Determine the (X, Y) coordinate at the center of the cell enclosing the given text.  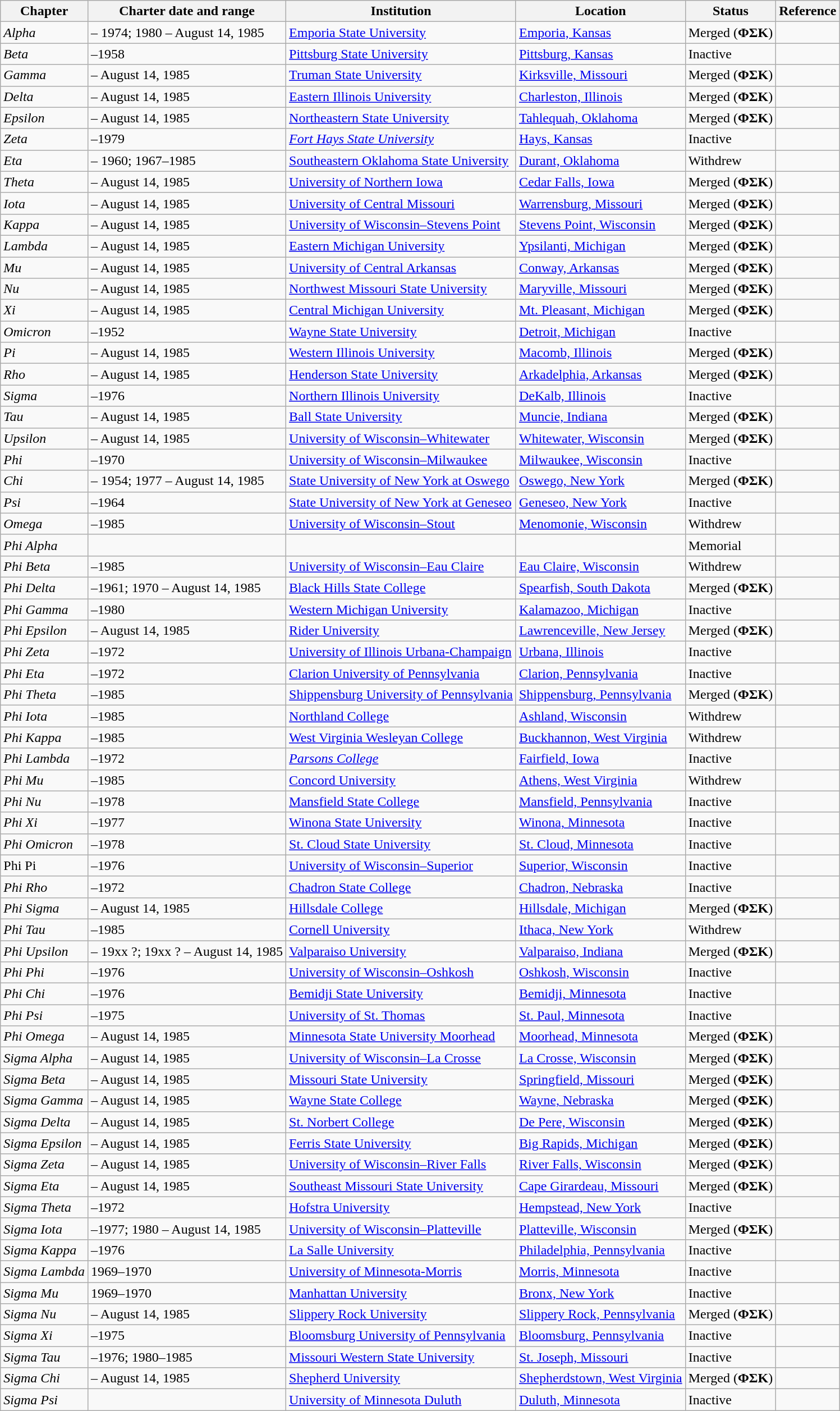
Northwest Missouri State University (401, 289)
Urbana, Illinois (600, 652)
Geneseo, New York (600, 502)
Sigma Beta (44, 1079)
Oswego, New York (600, 481)
Pittsburg State University (401, 54)
Hillsdale College (401, 908)
–1976; 1980–1985 (186, 1357)
Delta (44, 97)
Winona, Minnesota (600, 823)
Kirksville, Missouri (600, 75)
Ithaca, New York (600, 929)
University of Wisconsin–Platteville (401, 1229)
Phi (44, 460)
St. Norbert College (401, 1122)
Central Michigan University (401, 310)
University of Wisconsin–Stout (401, 524)
–1952 (186, 332)
State University of New York at Oswego (401, 481)
Emporia State University (401, 33)
Chadron, Nebraska (600, 887)
– 1974; 1980 – August 14, 1985 (186, 33)
Spearfish, South Dakota (600, 588)
Phi Omicron (44, 844)
Stevens Point, Wisconsin (600, 225)
Upsilon (44, 438)
Zeta (44, 139)
Henderson State University (401, 374)
State University of New York at Geneseo (401, 502)
Phi Chi (44, 994)
Sigma Iota (44, 1229)
Phi Eta (44, 674)
Sigma Chi (44, 1378)
University of Northern Iowa (401, 182)
University of Wisconsin–River Falls (401, 1165)
Bemidji State University (401, 994)
Phi Xi (44, 823)
Sigma Epsilon (44, 1143)
Arkadelphia, Arkansas (600, 374)
Charleston, Illinois (600, 97)
Pittsburg, Kansas (600, 54)
Omicron (44, 332)
Phi Sigma (44, 908)
Winona State University (401, 823)
Sigma Theta (44, 1207)
Eau Claire, Wisconsin (600, 566)
Macomb, Illinois (600, 353)
Epsilon (44, 118)
Memorial (731, 545)
– 19xx ?; 19xx ? – August 14, 1985 (186, 951)
Phi Mu (44, 780)
Phi Epsilon (44, 631)
–1979 (186, 139)
Ypsilanti, Michigan (600, 246)
University of St. Thomas (401, 1015)
–1970 (186, 460)
University of Minnesota Duluth (401, 1400)
–1977 (186, 823)
Detroit, Michigan (600, 332)
Eta (44, 161)
Psi (44, 502)
Sigma Delta (44, 1122)
Athens, West Virginia (600, 780)
Chadron State College (401, 887)
Southeast Missouri State University (401, 1186)
– 1960; 1967–1985 (186, 161)
Phi Kappa (44, 737)
Fairfield, Iowa (600, 759)
Shippensburg, Pennsylvania (600, 695)
Parsons College (401, 759)
Reference (808, 11)
Wayne, Nebraska (600, 1101)
Hays, Kansas (600, 139)
Phi Theta (44, 695)
Chapter (44, 11)
Northern Illinois University (401, 396)
DeKalb, Illinois (600, 396)
Milwaukee, Wisconsin (600, 460)
Clarion, Pennsylvania (600, 674)
Minnesota State University Moorhead (401, 1037)
St. Cloud, Minnesota (600, 844)
Sigma Xi (44, 1336)
Phi Psi (44, 1015)
La Crosse, Wisconsin (600, 1058)
Phi Rho (44, 887)
Status (731, 11)
Buckhannon, West Virginia (600, 737)
La Salle University (401, 1250)
Kappa (44, 225)
Maryville, Missouri (600, 289)
Manhattan University (401, 1293)
Phi Gamma (44, 609)
Big Rapids, Michigan (600, 1143)
Bemidji, Minnesota (600, 994)
Truman State University (401, 75)
Phi Pi (44, 865)
Phi Alpha (44, 545)
University of Wisconsin–Whitewater (401, 438)
Rider University (401, 631)
Black Hills State College (401, 588)
Beta (44, 54)
Sigma Kappa (44, 1250)
Location (600, 11)
Concord University (401, 780)
Shippensburg University of Pennsylvania (401, 695)
Menomonie, Wisconsin (600, 524)
St. Paul, Minnesota (600, 1015)
Kalamazoo, Michigan (600, 609)
Wayne State College (401, 1101)
Rho (44, 374)
–1977; 1980 – August 14, 1985 (186, 1229)
Ashland, Wisconsin (600, 716)
Sigma Alpha (44, 1058)
University of Central Arkansas (401, 268)
Missouri State University (401, 1079)
Missouri Western State University (401, 1357)
Cape Girardeau, Missouri (600, 1186)
Theta (44, 182)
– 1954; 1977 – August 14, 1985 (186, 481)
Pi (44, 353)
Bronx, New York (600, 1293)
St. Cloud State University (401, 844)
Mu (44, 268)
St. Joseph, Missouri (600, 1357)
Mansfield State College (401, 801)
Mansfield, Pennsylvania (600, 801)
Whitewater, Wisconsin (600, 438)
Conway, Arkansas (600, 268)
Shepherd University (401, 1378)
Hofstra University (401, 1207)
Eastern Michigan University (401, 246)
University of Illinois Urbana-Champaign (401, 652)
Phi Beta (44, 566)
Sigma Tau (44, 1357)
Sigma Eta (44, 1186)
Nu (44, 289)
Alpha (44, 33)
Slippery Rock University (401, 1314)
Philadelphia, Pennsylvania (600, 1250)
Springfield, Missouri (600, 1079)
Iota (44, 203)
Western Illinois University (401, 353)
Sigma Mu (44, 1293)
Tahlequah, Oklahoma (600, 118)
Bloomsburg, Pennsylvania (600, 1336)
Mt. Pleasant, Michigan (600, 310)
Phi Iota (44, 716)
Phi Lambda (44, 759)
Sigma Gamma (44, 1101)
Sigma Psi (44, 1400)
Phi Phi (44, 973)
Superior, Wisconsin (600, 865)
Valparaiso University (401, 951)
Moorhead, Minnesota (600, 1037)
Phi Delta (44, 588)
River Falls, Wisconsin (600, 1165)
Tau (44, 417)
Chi (44, 481)
University of Wisconsin–Superior (401, 865)
Charter date and range (186, 11)
–1964 (186, 502)
Southeastern Oklahoma State University (401, 161)
Sigma Nu (44, 1314)
Phi Tau (44, 929)
Institution (401, 11)
Sigma (44, 396)
Omega (44, 524)
University of Central Missouri (401, 203)
University of Wisconsin–La Crosse (401, 1058)
Cedar Falls, Iowa (600, 182)
Muncie, Indiana (600, 417)
Phi Upsilon (44, 951)
Clarion University of Pennsylvania (401, 674)
Northeastern State University (401, 118)
Hempstead, New York (600, 1207)
Hillsdale, Michigan (600, 908)
University of Wisconsin–Stevens Point (401, 225)
Phi Nu (44, 801)
Eastern Illinois University (401, 97)
Phi Zeta (44, 652)
Phi Omega (44, 1037)
Sigma Lambda (44, 1271)
Gamma (44, 75)
Slippery Rock, Pennsylvania (600, 1314)
–1958 (186, 54)
Lambda (44, 246)
Platteville, Wisconsin (600, 1229)
Wayne State University (401, 332)
Fort Hays State University (401, 139)
Western Michigan University (401, 609)
Lawrenceville, New Jersey (600, 631)
University of Wisconsin–Milwaukee (401, 460)
Xi (44, 310)
Ball State University (401, 417)
Morris, Minnesota (600, 1271)
University of Wisconsin–Oshkosh (401, 973)
Bloomsburg University of Pennsylvania (401, 1336)
University of Wisconsin–Eau Claire (401, 566)
Northland College (401, 716)
Duluth, Minnesota (600, 1400)
De Pere, Wisconsin (600, 1122)
Durant, Oklahoma (600, 161)
University of Minnesota-Morris (401, 1271)
Oshkosh, Wisconsin (600, 973)
Sigma Zeta (44, 1165)
Emporia, Kansas (600, 33)
–1980 (186, 609)
Shepherdstown, West Virginia (600, 1378)
–1961; 1970 – August 14, 1985 (186, 588)
Cornell University (401, 929)
West Virginia Wesleyan College (401, 737)
Warrensburg, Missouri (600, 203)
Valparaiso, Indiana (600, 951)
Ferris State University (401, 1143)
